Extract the (X, Y) coordinate from the center of the cell holding the provided text.  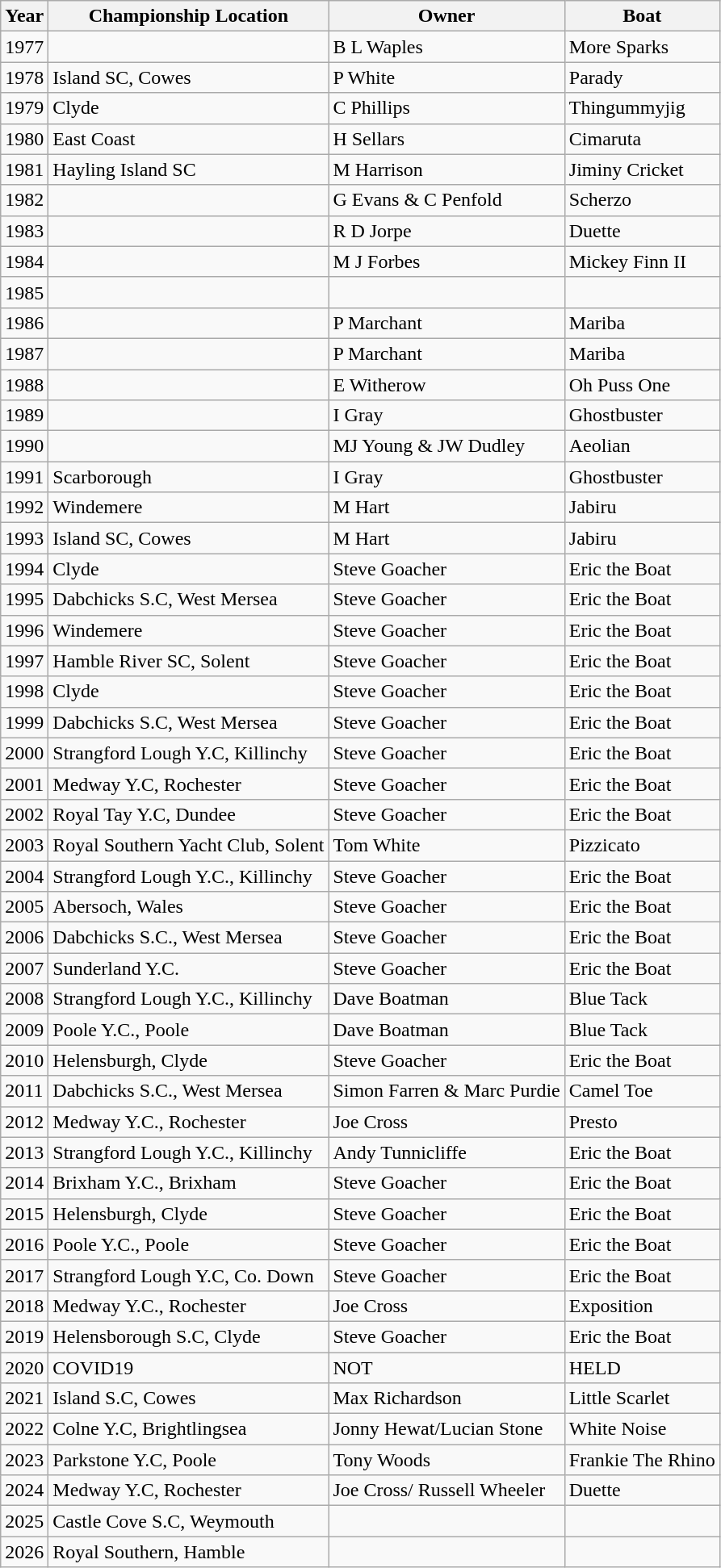
2017 (24, 1275)
Joe Cross/ Russell Wheeler (446, 1491)
2022 (24, 1429)
M Harrison (446, 169)
1983 (24, 231)
1996 (24, 630)
1991 (24, 477)
Royal Tay Y.C, Dundee (189, 814)
R D Jorpe (446, 231)
C Phillips (446, 108)
P White (446, 77)
1987 (24, 353)
MJ Young & JW Dudley (446, 446)
1989 (24, 416)
2001 (24, 784)
2024 (24, 1491)
Brixham Y.C., Brixham (189, 1183)
2009 (24, 1030)
2011 (24, 1091)
2018 (24, 1306)
Jiminy Cricket (642, 169)
Andy Tunnicliffe (446, 1152)
HELD (642, 1368)
White Noise (642, 1429)
Parkstone Y.C, Poole (189, 1460)
1988 (24, 385)
Scherzo (642, 200)
M J Forbes (446, 261)
More Sparks (642, 47)
1978 (24, 77)
2016 (24, 1244)
Little Scarlet (642, 1399)
1990 (24, 446)
Royal Southern Yacht Club, Solent (189, 845)
2002 (24, 814)
Presto (642, 1122)
Hayling Island SC (189, 169)
Frankie The Rhino (642, 1460)
2005 (24, 907)
Owner (446, 16)
Boat (642, 16)
2020 (24, 1368)
East Coast (189, 139)
2021 (24, 1399)
Sunderland Y.C. (189, 968)
2003 (24, 845)
Colne Y.C, Brightlingsea (189, 1429)
2015 (24, 1214)
1986 (24, 323)
Helensborough S.C, Clyde (189, 1336)
1984 (24, 261)
Island S.C, Cowes (189, 1399)
1998 (24, 692)
Tony Woods (446, 1460)
Royal Southern, Hamble (189, 1552)
B L Waples (446, 47)
1979 (24, 108)
Tom White (446, 845)
2008 (24, 999)
Simon Farren & Marc Purdie (446, 1091)
2004 (24, 876)
2019 (24, 1336)
2010 (24, 1060)
1993 (24, 538)
1992 (24, 508)
1982 (24, 200)
1980 (24, 139)
Abersoch, Wales (189, 907)
Parady (642, 77)
Exposition (642, 1306)
Aeolian (642, 446)
2007 (24, 968)
E Witherow (446, 385)
1999 (24, 722)
Pizzicato (642, 845)
COVID19 (189, 1368)
G Evans & C Penfold (446, 200)
Thingummyjig (642, 108)
Strangford Lough Y.C, Killinchy (189, 753)
Camel Toe (642, 1091)
2014 (24, 1183)
1997 (24, 661)
Castle Cove S.C, Weymouth (189, 1521)
1985 (24, 292)
Cimaruta (642, 139)
2012 (24, 1122)
2023 (24, 1460)
NOT (446, 1368)
Oh Puss One (642, 385)
Jonny Hewat/Lucian Stone (446, 1429)
2000 (24, 753)
2013 (24, 1152)
Championship Location (189, 16)
Max Richardson (446, 1399)
1977 (24, 47)
1994 (24, 569)
2006 (24, 938)
2025 (24, 1521)
Hamble River SC, Solent (189, 661)
Mickey Finn II (642, 261)
Strangford Lough Y.C, Co. Down (189, 1275)
Year (24, 16)
1995 (24, 600)
H Sellars (446, 139)
2026 (24, 1552)
Scarborough (189, 477)
1981 (24, 169)
